Extract the [x, y] coordinate from the center of the cell holding the provided text.  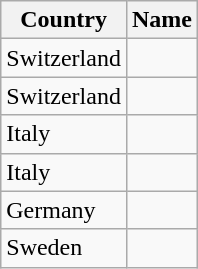
Germany [64, 210]
Sweden [64, 248]
Name [162, 20]
Country [64, 20]
